Identify which cell holds the provided text, then report its (X, Y) central coordinate. 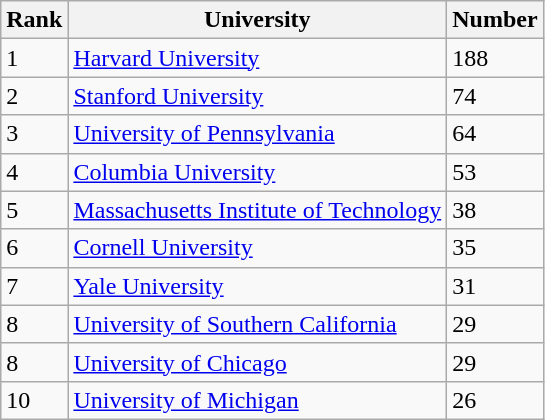
Columbia University (258, 172)
3 (34, 134)
38 (495, 210)
University of Michigan (258, 400)
31 (495, 286)
1 (34, 58)
Massachusetts Institute of Technology (258, 210)
6 (34, 248)
35 (495, 248)
4 (34, 172)
26 (495, 400)
University (258, 20)
Rank (34, 20)
Harvard University (258, 58)
Stanford University (258, 96)
188 (495, 58)
Number (495, 20)
5 (34, 210)
Yale University (258, 286)
64 (495, 134)
53 (495, 172)
74 (495, 96)
10 (34, 400)
7 (34, 286)
Cornell University (258, 248)
University of Southern California (258, 324)
2 (34, 96)
University of Pennsylvania (258, 134)
University of Chicago (258, 362)
